Determine the (X, Y) coordinate at the center of the cell enclosing the given text.  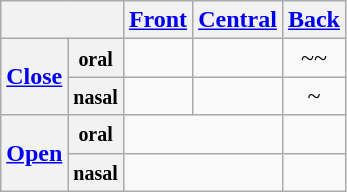
Front (158, 20)
Back (314, 20)
Open (34, 153)
Close (34, 77)
~~ (314, 58)
~ (314, 96)
Central (238, 20)
